Return [x, y] of the center of cell containing provided text 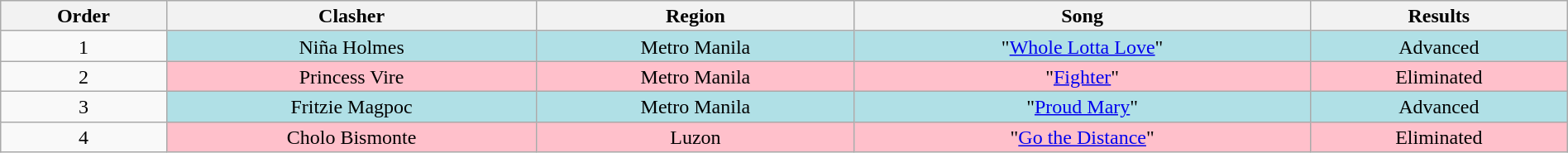
2 [84, 76]
Cholo Bismonte [351, 137]
4 [84, 137]
Princess Vire [351, 76]
Clasher [351, 17]
"Proud Mary" [1083, 106]
"Go the Distance" [1083, 137]
Song [1083, 17]
"Whole Lotta Love" [1083, 46]
Niña Holmes [351, 46]
"Fighter" [1083, 76]
Fritzie Magpoc [351, 106]
3 [84, 106]
Order [84, 17]
Results [1439, 17]
Region [696, 17]
1 [84, 46]
Luzon [696, 137]
